Return (x, y) of the center of cell containing provided text 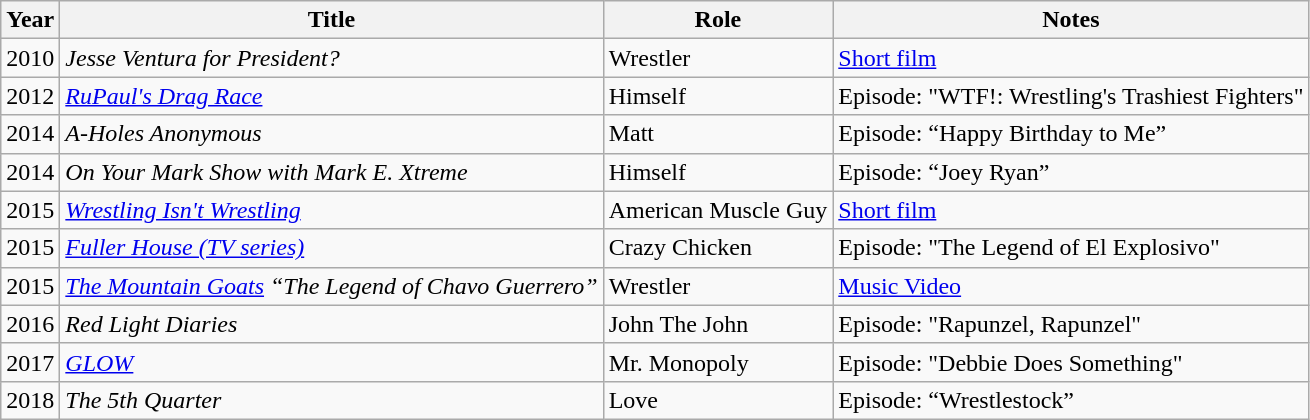
Music Video (1071, 286)
Fuller House (TV series) (332, 248)
The Mountain Goats “The Legend of Chavo Guerrero” (332, 286)
American Muscle Guy (718, 210)
Episode: “Wrestlestock” (1071, 400)
Jesse Ventura for President? (332, 58)
Episode: “Happy Birthday to Me” (1071, 134)
Matt (718, 134)
Episode: "Debbie Does Something" (1071, 362)
Love (718, 400)
2018 (30, 400)
John The John (718, 324)
2012 (30, 96)
Episode: “Joey Ryan” (1071, 172)
Role (718, 20)
RuPaul's Drag Race (332, 96)
A-Holes Anonymous (332, 134)
Year (30, 20)
Crazy Chicken (718, 248)
Wrestling Isn't Wrestling (332, 210)
Episode: "Rapunzel, Rapunzel" (1071, 324)
The 5th Quarter (332, 400)
Red Light Diaries (332, 324)
Episode: "The Legend of El Explosivo" (1071, 248)
Notes (1071, 20)
Mr. Monopoly (718, 362)
GLOW (332, 362)
Episode: "WTF!: Wrestling's Trashiest Fighters" (1071, 96)
Title (332, 20)
2010 (30, 58)
2017 (30, 362)
2016 (30, 324)
On Your Mark Show with Mark E. Xtreme (332, 172)
